Scan for the cell matching the given text and deliver its (X, Y) coordinate at center. 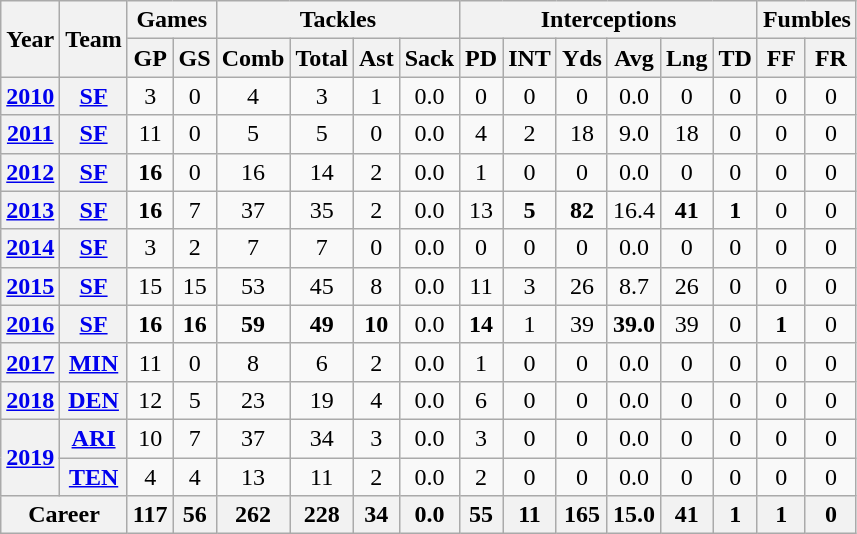
82 (582, 210)
2015 (30, 286)
2014 (30, 248)
16.4 (634, 210)
DEN (94, 400)
228 (322, 515)
165 (582, 515)
2017 (30, 362)
2011 (30, 134)
Yds (582, 58)
2012 (30, 172)
8.7 (634, 286)
Lng (687, 58)
55 (482, 515)
GS (194, 58)
59 (253, 324)
2013 (30, 210)
Team (94, 39)
39.0 (634, 324)
19 (322, 400)
35 (322, 210)
Interceptions (609, 20)
Tackles (338, 20)
TEN (94, 477)
ARI (94, 438)
2018 (30, 400)
Career (64, 515)
Games (172, 20)
15.0 (634, 515)
TD (735, 58)
FR (830, 58)
GP (150, 58)
2010 (30, 96)
117 (150, 515)
MIN (94, 362)
Total (322, 58)
23 (253, 400)
49 (322, 324)
Fumbles (806, 20)
2016 (30, 324)
9.0 (634, 134)
53 (253, 286)
PD (482, 58)
FF (781, 58)
12 (150, 400)
Ast (376, 58)
56 (194, 515)
2019 (30, 457)
Avg (634, 58)
INT (530, 58)
Sack (429, 58)
262 (253, 515)
Comb (253, 58)
Year (30, 39)
45 (322, 286)
